Provide the (X, Y) coordinate of the cell's center where the given text is located.  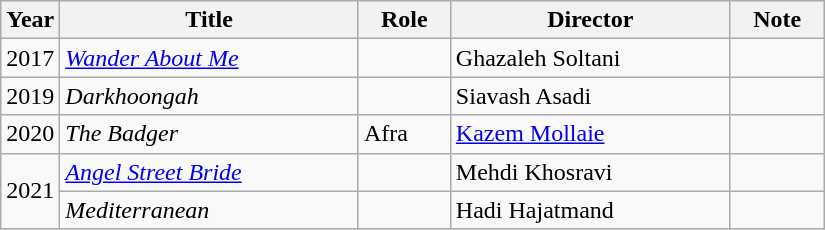
The Badger (210, 134)
Year (30, 20)
Role (404, 20)
Director (590, 20)
Title (210, 20)
Siavash Asadi (590, 96)
Afra (404, 134)
Angel Street Bride (210, 172)
Hadi Hajatmand (590, 210)
Kazem Mollaie (590, 134)
Note (777, 20)
Wander About Me (210, 58)
Mediterranean (210, 210)
Mehdi Khosravi (590, 172)
2020 (30, 134)
2017 (30, 58)
Ghazaleh Soltani (590, 58)
2019 (30, 96)
2021 (30, 191)
Darkhoongah (210, 96)
